From the cell containing the given text, extract its center point as [x, y] coordinate. 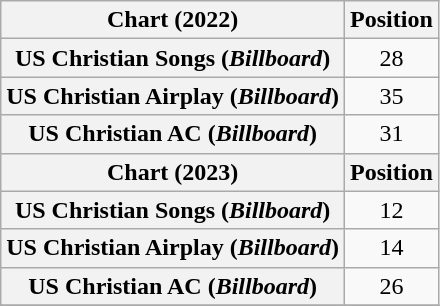
14 [392, 248]
Chart (2023) [173, 172]
Chart (2022) [173, 20]
35 [392, 96]
31 [392, 134]
26 [392, 286]
12 [392, 210]
28 [392, 58]
